Detect which cell encompasses the target text, then output its (x, y) center coordinate. 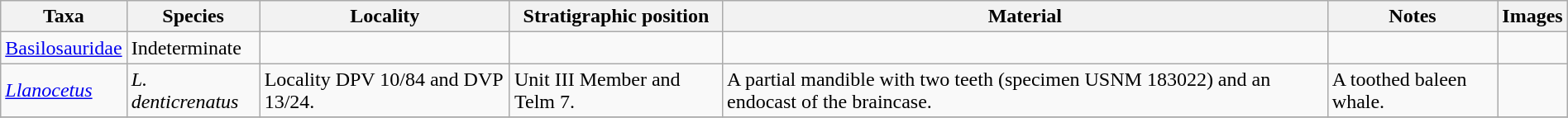
A toothed baleen whale. (1413, 91)
Indeterminate (194, 48)
Locality DPV 10/84 and DVP 13/24. (385, 91)
Taxa (64, 17)
Locality (385, 17)
Notes (1413, 17)
Stratigraphic position (615, 17)
Basilosauridae (64, 48)
Material (1025, 17)
A partial mandible with two teeth (specimen USNM 183022) and an endocast of the braincase. (1025, 91)
Species (194, 17)
Llanocetus (64, 91)
Images (1532, 17)
L. denticrenatus (194, 91)
Unit III Member and Telm 7. (615, 91)
